Pinpoint the cell where the given text exists, returning its (x, y) midpoint coordinate. 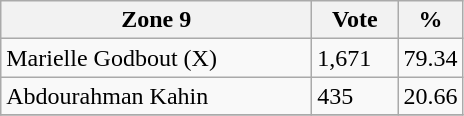
435 (355, 96)
Abdourahman Kahin (156, 96)
20.66 (430, 96)
1,671 (355, 58)
Marielle Godbout (X) (156, 58)
79.34 (430, 58)
Zone 9 (156, 20)
Vote (355, 20)
% (430, 20)
